Find where the given text appears and provide that cell's center as (X, Y) coordinate. 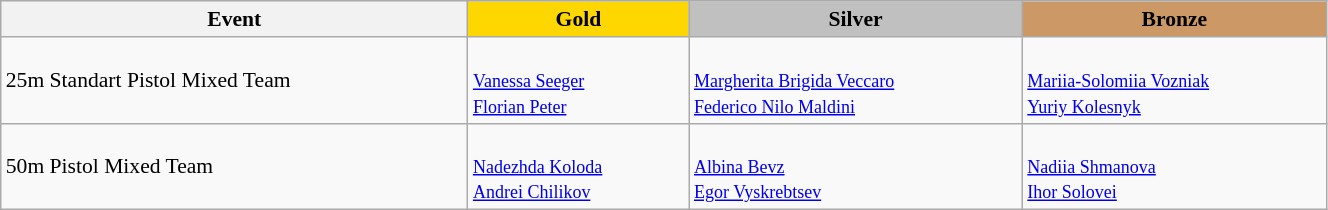
Bronze (1174, 19)
Mariia-Solomiia VozniakYuriy Kolesnyk (1174, 80)
Silver (856, 19)
Nadiia ShmanovaIhor Solovei (1174, 166)
50m Pistol Mixed Team (234, 166)
Nadezhda KolodaAndrei Chilikov (578, 166)
Margherita Brigida VeccaroFederico Nilo Maldini (856, 80)
25m Standart Pistol Mixed Team (234, 80)
Event (234, 19)
Gold (578, 19)
Vanessa SeegerFlorian Peter (578, 80)
Albina BevzEgor Vyskrebtsev (856, 166)
